Locate the cell with the specified text and output its [X, Y] center coordinate. 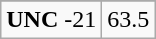
UNC -21 [52, 20]
63.5 [128, 20]
